Locate the cell with the specified text and output its (x, y) center coordinate. 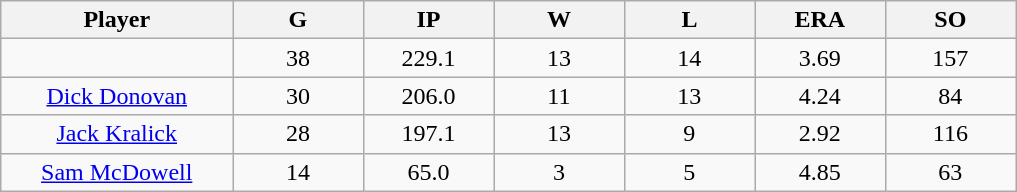
Jack Kralick (117, 134)
IP (428, 20)
ERA (820, 20)
206.0 (428, 96)
4.24 (820, 96)
2.92 (820, 134)
3 (559, 172)
Sam McDowell (117, 172)
5 (689, 172)
4.85 (820, 172)
65.0 (428, 172)
9 (689, 134)
30 (298, 96)
63 (950, 172)
28 (298, 134)
38 (298, 58)
Dick Donovan (117, 96)
Player (117, 20)
157 (950, 58)
229.1 (428, 58)
W (559, 20)
197.1 (428, 134)
116 (950, 134)
SO (950, 20)
3.69 (820, 58)
11 (559, 96)
L (689, 20)
84 (950, 96)
G (298, 20)
